Provide the [x, y] coordinate of the cell's center where the given text is located.  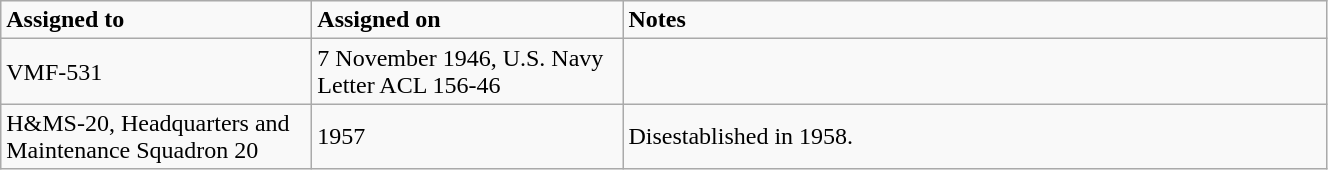
Assigned to [156, 20]
Assigned on [468, 20]
H&MS-20, Headquarters and Maintenance Squadron 20 [156, 136]
Disestablished in 1958. [975, 136]
VMF-531 [156, 72]
1957 [468, 136]
7 November 1946, U.S. Navy Letter ACL 156-46 [468, 72]
Notes [975, 20]
